Provide the [x, y] coordinate of the cell's center where the given text is located.  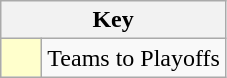
Key [114, 20]
Teams to Playoffs [134, 58]
